Provide the (X, Y) coordinate of the cell's center where the given text is located.  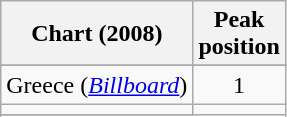
Chart (2008) (97, 34)
Greece (Billboard) (97, 85)
Peakposition (239, 34)
1 (239, 85)
